Search for the cell housing the specified text and yield its (x, y) center coordinate. 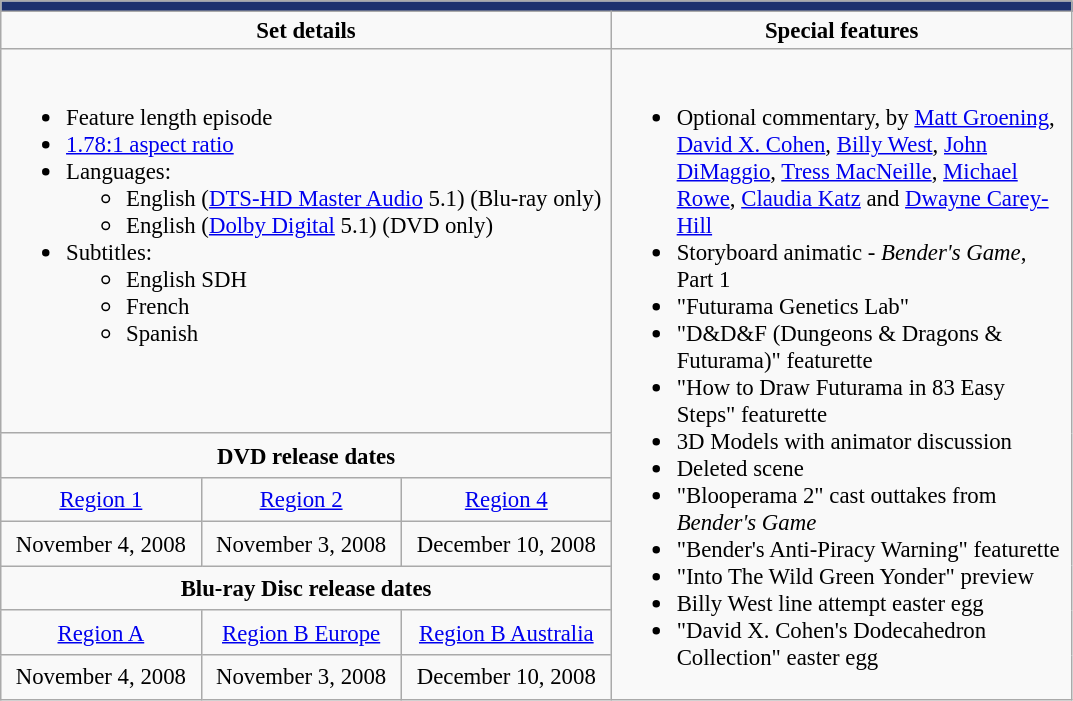
Region 2 (301, 500)
Set details (306, 31)
Blu-ray Disc release dates (306, 588)
Region 4 (506, 500)
Special features (842, 31)
Region B Europe (301, 633)
Region A (101, 633)
Region B Australia (506, 633)
Region 1 (101, 500)
DVD release dates (306, 455)
